For the text-containing cell, return its midpoint in [X, Y] coordinate format. 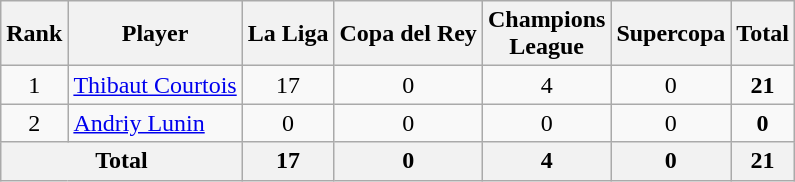
La Liga [288, 34]
Player [155, 34]
Thibaut Courtois [155, 85]
Rank [34, 34]
Andriy Lunin [155, 123]
1 [34, 85]
ChampionsLeague [546, 34]
Supercopa [671, 34]
Copa del Rey [408, 34]
2 [34, 123]
